Pinpoint the cell where the given text exists, returning its (X, Y) midpoint coordinate. 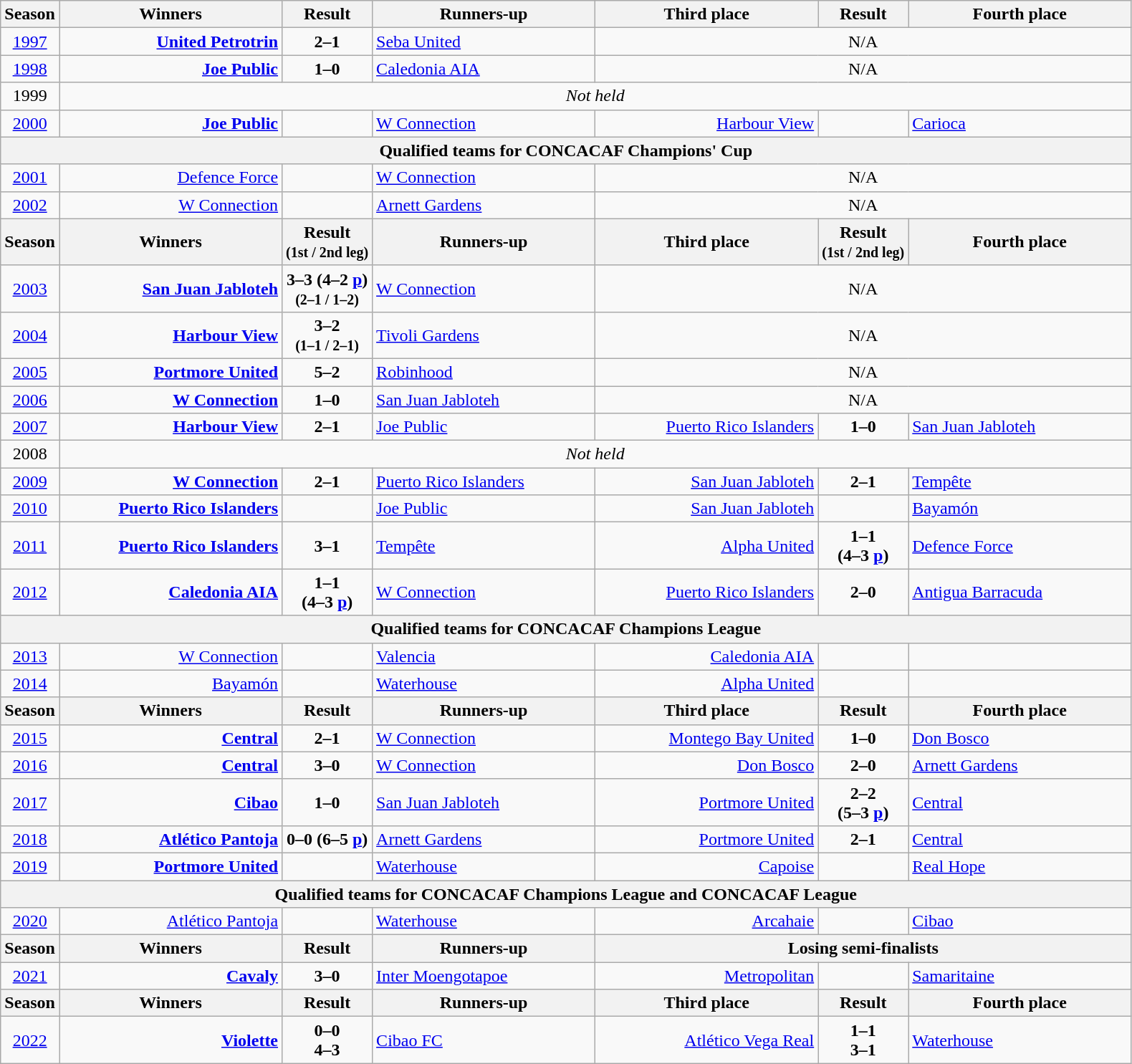
Antigua Barracuda (1020, 592)
Seba United (484, 42)
2012 (30, 592)
5–2 (327, 372)
3–3 (4–2 p)(2–1 / 1–2) (327, 288)
2006 (30, 399)
2017 (30, 802)
Tivoli Gardens (484, 335)
1997 (30, 42)
2015 (30, 738)
Robinhood (484, 372)
2008 (30, 454)
0–0 (6–5 p) (327, 839)
2000 (30, 123)
Losing semi-finalists (863, 949)
2021 (30, 976)
2010 (30, 509)
2002 (30, 205)
2007 (30, 427)
2013 (30, 656)
Qualified teams for CONCACAF Champions League and CONCACAF League (566, 893)
Qualified teams for CONCACAF Champions' Cup (566, 150)
Cavaly (171, 976)
United Petrotrin (171, 42)
3–2(1–1 / 2–1) (327, 335)
Arcahaie (706, 921)
2003 (30, 288)
Metropolitan (706, 976)
Inter Moengotapoe (484, 976)
2011 (30, 546)
Valencia (484, 656)
0–0 4–3 (327, 1040)
1999 (30, 96)
Capoise (706, 866)
Real Hope (1020, 866)
2019 (30, 866)
2–2 (5–3 p) (863, 802)
1998 (30, 69)
Atlético Vega Real (706, 1040)
2001 (30, 178)
Violette (171, 1040)
2016 (30, 765)
2020 (30, 921)
2005 (30, 372)
1–1 3–1 (863, 1040)
2004 (30, 335)
Samaritaine (1020, 976)
2009 (30, 481)
2018 (30, 839)
2014 (30, 684)
Qualified teams for CONCACAF Champions League (566, 629)
Carioca (1020, 123)
Montego Bay United (706, 738)
Cibao FC (484, 1040)
2022 (30, 1040)
3–1 (327, 546)
